Output the (X, Y) coordinate of the center of the cell containing the given text.  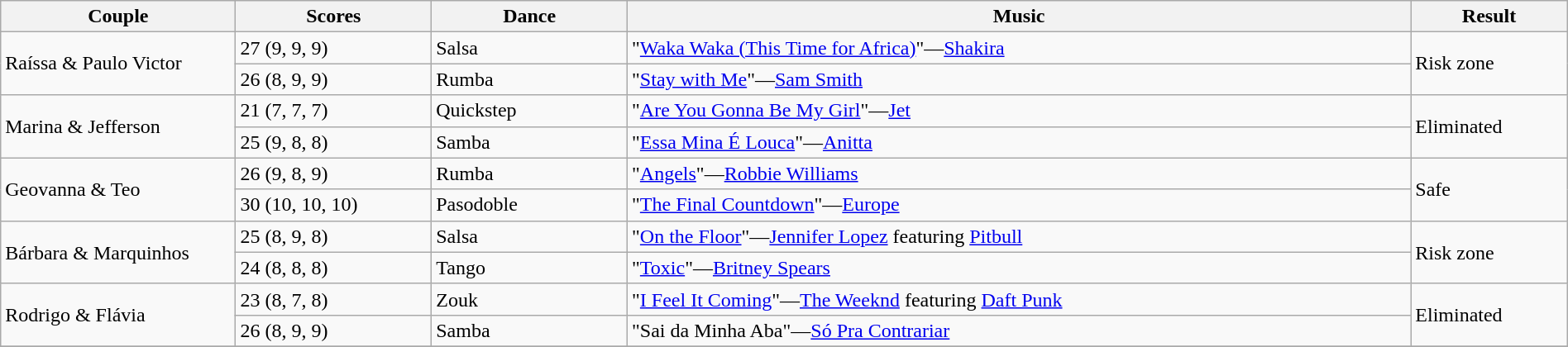
Pasodoble (529, 205)
Raíssa & Paulo Victor (118, 64)
"Waka Waka (This Time for Africa)"—Shakira (1019, 48)
Geovanna & Teo (118, 189)
25 (9, 8, 8) (334, 142)
27 (9, 9, 9) (334, 48)
Bárbara & Marquinhos (118, 252)
"Essa Mina É Louca"—Anitta (1019, 142)
Tango (529, 268)
Couple (118, 17)
26 (9, 8, 9) (334, 173)
Scores (334, 17)
30 (10, 10, 10) (334, 205)
Dance (529, 17)
Quickstep (529, 111)
Safe (1489, 189)
"I Feel It Coming"—The Weeknd featuring Daft Punk (1019, 299)
Result (1489, 17)
"Stay with Me"—Sam Smith (1019, 79)
24 (8, 8, 8) (334, 268)
25 (8, 9, 8) (334, 236)
21 (7, 7, 7) (334, 111)
Zouk (529, 299)
23 (8, 7, 8) (334, 299)
"Angels"—Robbie Williams (1019, 173)
Rodrigo & Flávia (118, 315)
"On the Floor"—Jennifer Lopez featuring Pitbull (1019, 236)
Music (1019, 17)
Marina & Jefferson (118, 126)
"Sai da Minha Aba"—Só Pra Contrariar (1019, 330)
"Toxic"—Britney Spears (1019, 268)
"Are You Gonna Be My Girl"—Jet (1019, 111)
"The Final Countdown"—Europe (1019, 205)
